For the text-containing cell, return its midpoint in (X, Y) coordinate format. 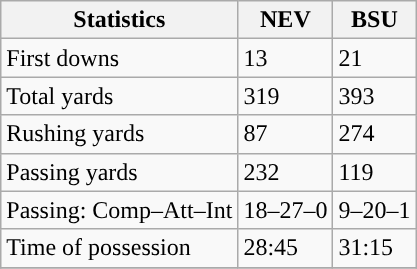
Total yards (120, 96)
9–20–1 (374, 210)
119 (374, 172)
Passing yards (120, 172)
NEV (286, 20)
Rushing yards (120, 134)
28:45 (286, 248)
BSU (374, 20)
87 (286, 134)
First downs (120, 58)
18–27–0 (286, 210)
13 (286, 58)
232 (286, 172)
Statistics (120, 20)
319 (286, 96)
Passing: Comp–Att–Int (120, 210)
393 (374, 96)
31:15 (374, 248)
21 (374, 58)
274 (374, 134)
Time of possession (120, 248)
